Scan for the cell matching the given text and deliver its [x, y] coordinate at center. 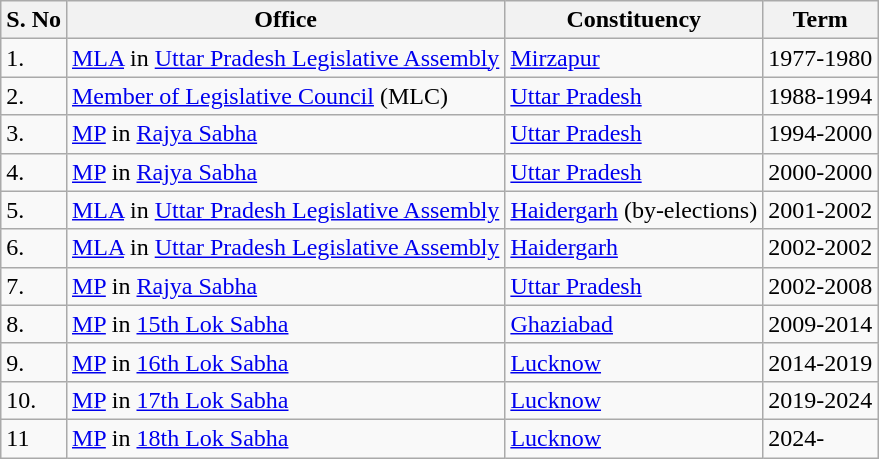
2000-2000 [820, 172]
8. [34, 324]
S. No [34, 20]
Office [285, 20]
1977-1980 [820, 58]
2002-2008 [820, 286]
MP in 16th Lok Sabha [285, 362]
1988-1994 [820, 96]
Mirzapur [634, 58]
2. [34, 96]
MP in 17th Lok Sabha [285, 400]
3. [34, 134]
5. [34, 210]
11 [34, 438]
2001-2002 [820, 210]
MP in 15th Lok Sabha [285, 324]
2019-2024 [820, 400]
9. [34, 362]
10. [34, 400]
Member of Legislative Council (MLC) [285, 96]
1. [34, 58]
2024- [820, 438]
Constituency [634, 20]
6. [34, 248]
2014-2019 [820, 362]
Haidergarh [634, 248]
7. [34, 286]
4. [34, 172]
Haidergarh (by-elections) [634, 210]
2009-2014 [820, 324]
1994-2000 [820, 134]
Term [820, 20]
Ghaziabad [634, 324]
MP in 18th Lok Sabha [285, 438]
2002-2002 [820, 248]
